Determine the [x, y] coordinate at the center of the cell enclosing the given text.  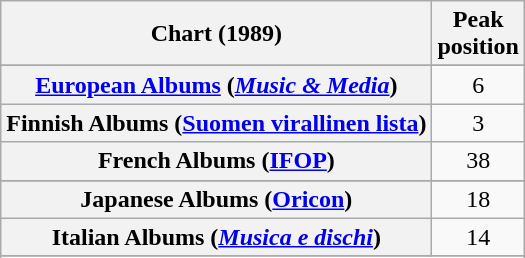
Japanese Albums (Oricon) [216, 199]
6 [478, 85]
Peakposition [478, 34]
Italian Albums (Musica e dischi) [216, 237]
Finnish Albums (Suomen virallinen lista) [216, 123]
French Albums (IFOP) [216, 161]
European Albums (Music & Media) [216, 85]
Chart (1989) [216, 34]
38 [478, 161]
14 [478, 237]
18 [478, 199]
3 [478, 123]
